Determine the [x, y] coordinate at the center of the cell enclosing the given text.  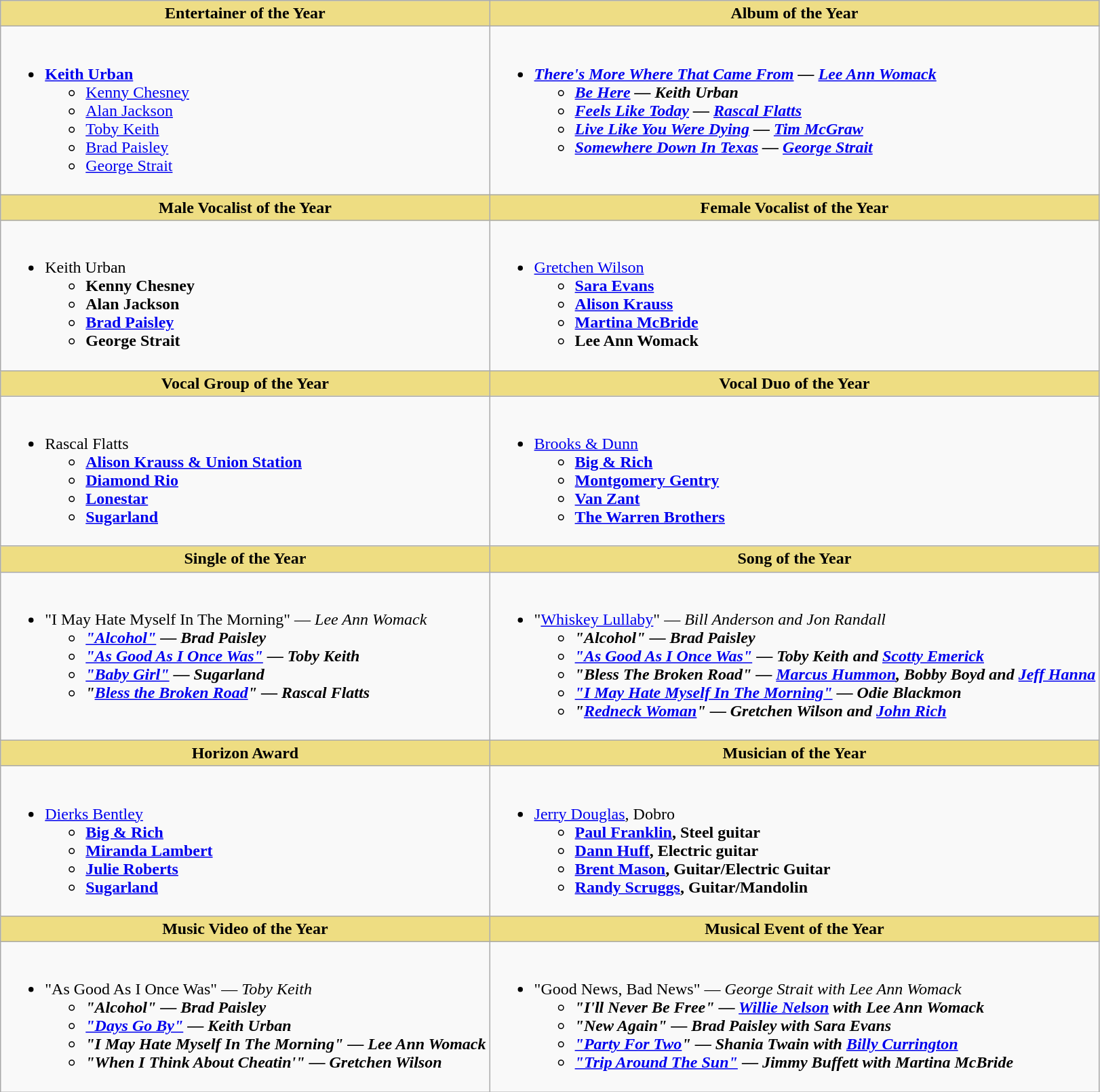
Musician of the Year [795, 753]
Album of the Year [795, 14]
Gretchen WilsonSara EvansAlison KraussMartina McBrideLee Ann Womack [795, 296]
Vocal Duo of the Year [795, 383]
Vocal Group of the Year [245, 383]
Musical Event of the Year [795, 929]
Dierks BentleyBig & RichMiranda LambertJulie RobertsSugarland [245, 841]
Song of the Year [795, 559]
Brooks & DunnBig & RichMontgomery GentryVan ZantThe Warren Brothers [795, 471]
Horizon Award [245, 753]
Jerry Douglas, DobroPaul Franklin, Steel guitarDann Huff, Electric guitarBrent Mason, Guitar/Electric GuitarRandy Scruggs, Guitar/Mandolin [795, 841]
Rascal FlattsAlison Krauss & Union StationDiamond RioLonestarSugarland [245, 471]
Male Vocalist of the Year [245, 208]
Keith UrbanKenny ChesneyAlan JacksonBrad PaisleyGeorge Strait [245, 296]
Single of the Year [245, 559]
Entertainer of the Year [245, 14]
Music Video of the Year [245, 929]
Female Vocalist of the Year [795, 208]
Keith UrbanKenny ChesneyAlan JacksonToby KeithBrad PaisleyGeorge Strait [245, 111]
